Find where the given text appears and provide that cell's center as [X, Y] coordinate. 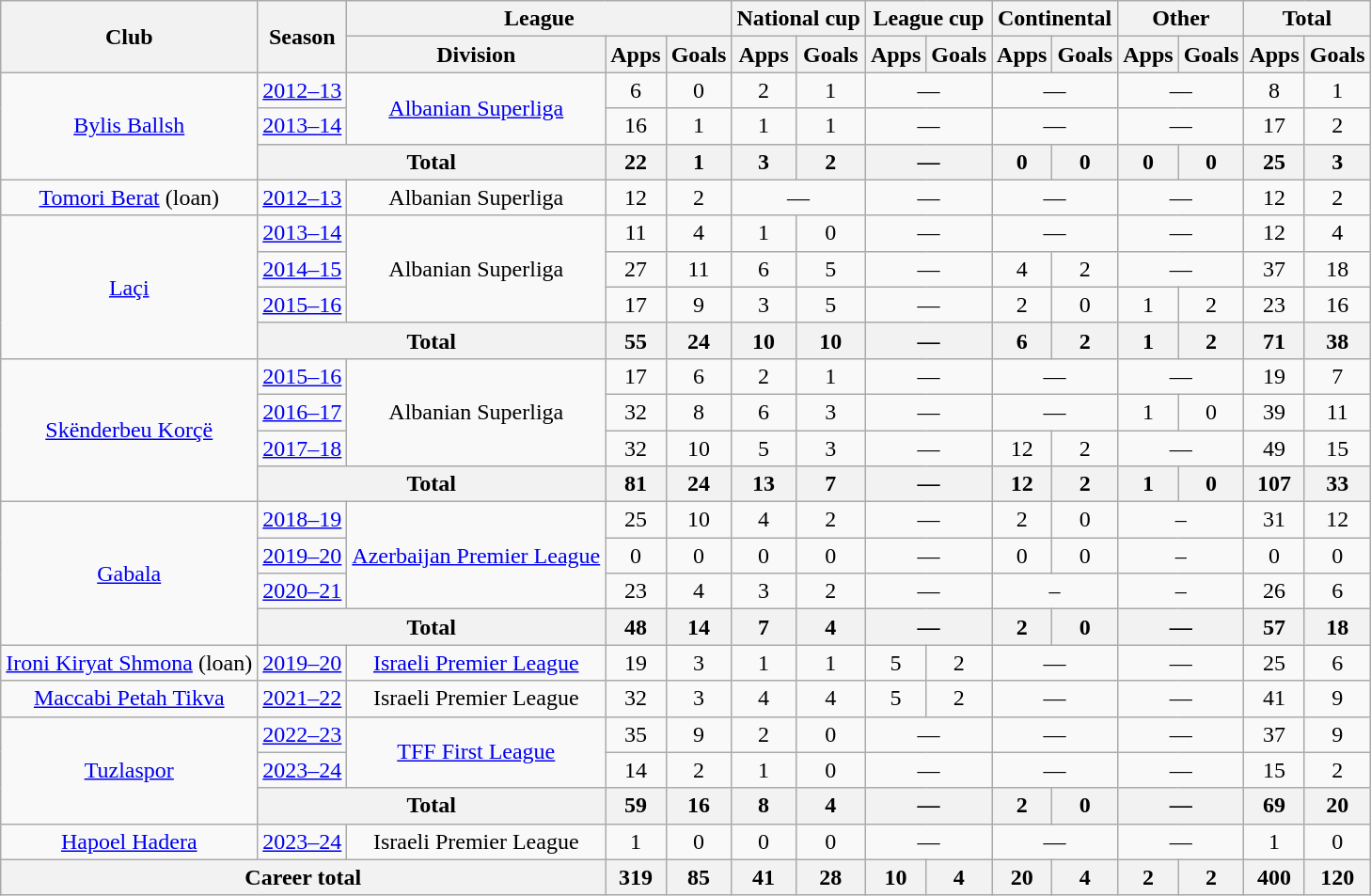
Bylis Ballsh [130, 126]
38 [1337, 340]
Division [476, 55]
League [540, 19]
33 [1337, 484]
2014–15 [303, 269]
35 [636, 734]
Continental [1055, 19]
27 [636, 269]
2020–21 [303, 591]
39 [1274, 412]
Season [303, 37]
22 [636, 162]
26 [1274, 591]
71 [1274, 340]
Career total [303, 877]
Azerbaijan Premier League [476, 556]
2021–22 [303, 699]
League cup [928, 19]
Hapoel Hadera [130, 841]
Club [130, 37]
Maccabi Petah Tikva [130, 699]
2017–18 [303, 448]
National cup [798, 19]
31 [1274, 520]
28 [830, 877]
Tuzlaspor [130, 770]
2016–17 [303, 412]
59 [636, 806]
Tomori Berat (loan) [130, 197]
13 [764, 484]
Other [1181, 19]
120 [1337, 877]
319 [636, 877]
57 [1274, 627]
Gabala [130, 574]
400 [1274, 877]
TFF First League [476, 752]
2022–23 [303, 734]
49 [1274, 448]
107 [1274, 484]
81 [636, 484]
Skënderbeu Korçë [130, 430]
69 [1274, 806]
55 [636, 340]
2018–19 [303, 520]
85 [699, 877]
48 [636, 627]
Ironi Kiryat Shmona (loan) [130, 663]
Laçi [130, 287]
